Output the (x, y) coordinate of the center of the cell containing the given text.  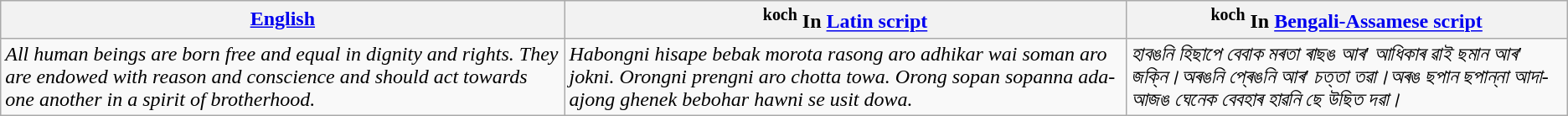
English (283, 20)
হাবঙনি হিছাপে বেবাক মৰতা ৰাছঙ আৰ' আধিকাৰ ৱাই ছমান আৰ' জক্নি।অৰঙনি প্ৰেঙনি আৰ' চত্তা তৱা।অৰঙ ছপান ছপান্না আদা-আজঙ ঘেনেক বেবহাৰ হাৱনি ছে উছিত দৱা। (1347, 76)
koch In Latin script (845, 20)
koch In Bengali-Assamese script (1347, 20)
